Locate the cell with the specified text and output its [x, y] center coordinate. 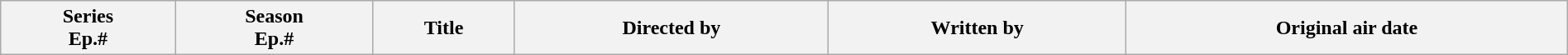
Original air date [1347, 28]
Title [443, 28]
Written by [978, 28]
Directed by [672, 28]
SeasonEp.# [275, 28]
SeriesEp.# [88, 28]
